Search for the cell housing the specified text and yield its [X, Y] center coordinate. 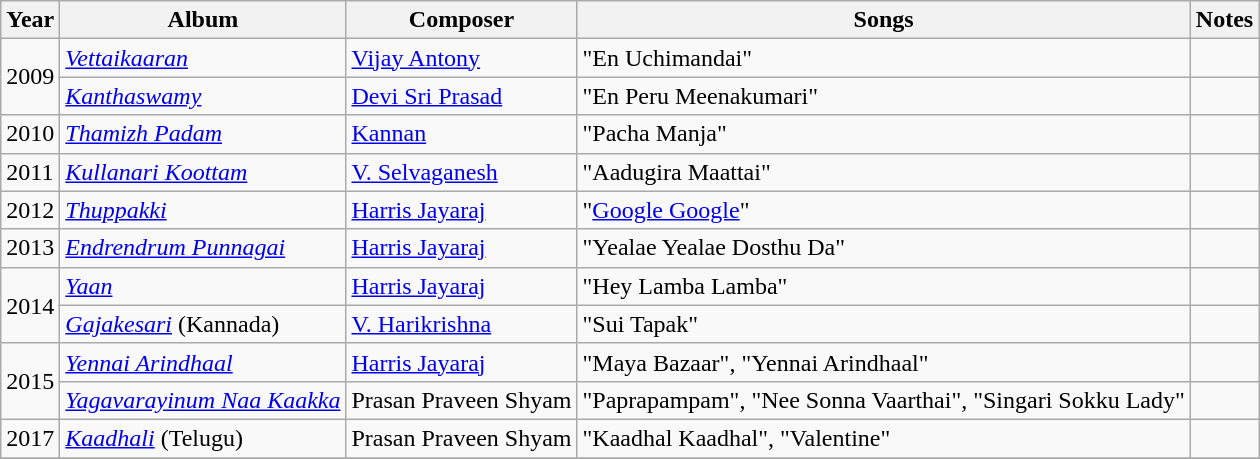
"Maya Bazaar", "Yennai Arindhaal" [884, 362]
"Aadugira Maattai" [884, 172]
Kannan [462, 134]
"Paprapampam", "Nee Sonna Vaarthai", "Singari Sokku Lady" [884, 400]
2009 [30, 77]
Gajakesari (Kannada) [203, 324]
"Hey Lamba Lamba" [884, 286]
2013 [30, 248]
2015 [30, 381]
Kullanari Koottam [203, 172]
"En Uchimandai" [884, 58]
2014 [30, 305]
Vettaikaaran [203, 58]
Year [30, 20]
"Google Google" [884, 210]
Vijay Antony [462, 58]
Thuppakki [203, 210]
"Kaadhal Kaadhal", "Valentine" [884, 438]
"Pacha Manja" [884, 134]
"En Peru Meenakumari" [884, 96]
Devi Sri Prasad [462, 96]
Composer [462, 20]
Notes [1224, 20]
2012 [30, 210]
"Sui Tapak" [884, 324]
Yaan [203, 286]
Yagavarayinum Naa Kaakka [203, 400]
Yennai Arindhaal [203, 362]
"Yealae Yealae Dosthu Da" [884, 248]
Kaadhali (Telugu) [203, 438]
Thamizh Padam [203, 134]
V. Selvaganesh [462, 172]
V. Harikrishna [462, 324]
Endrendrum Punnagai [203, 248]
Album [203, 20]
2017 [30, 438]
2011 [30, 172]
Kanthaswamy [203, 96]
Songs [884, 20]
2010 [30, 134]
